Search for the cell housing the specified text and yield its [X, Y] center coordinate. 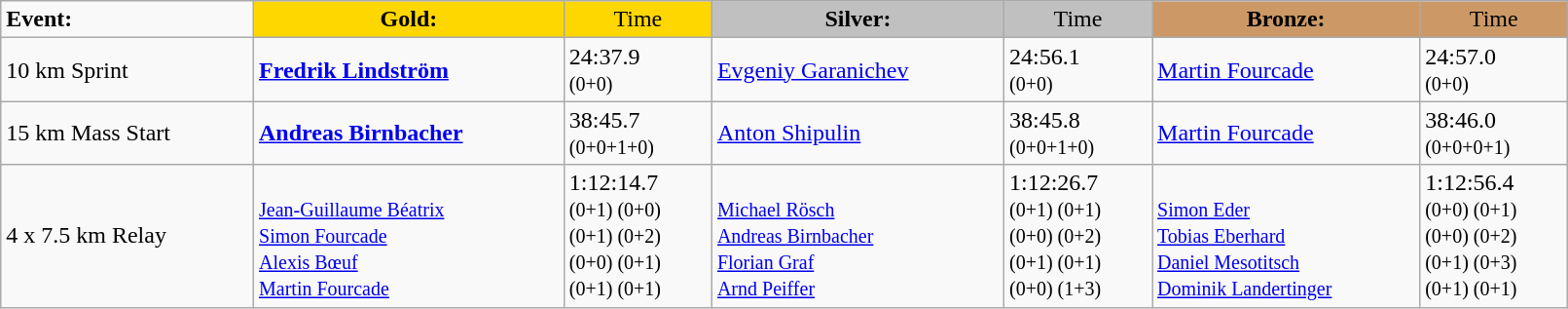
Silver: [857, 19]
Event: [128, 19]
1:12:26.7(0+1) (0+1)(0+0) (0+2)(0+1) (0+1)(0+0) (1+3) [1077, 236]
4 x 7.5 km Relay [128, 236]
Gold: [409, 19]
38:45.7(0+0+1+0) [638, 133]
Simon EderTobias EberhardDaniel MesotitschDominik Landertinger [1287, 236]
24:56.1(0+0) [1077, 70]
Fredrik Lindström [409, 70]
1:12:56.4 (0+0) (0+1)(0+0) (0+2)(0+1) (0+3)(0+1) (0+1) [1494, 236]
Anton Shipulin [857, 133]
Evgeniy Garanichev [857, 70]
Michael RöschAndreas BirnbacherFlorian GrafArnd Peiffer [857, 236]
38:45.8(0+0+1+0) [1077, 133]
Bronze: [1287, 19]
1:12:14.7(0+1) (0+0)(0+1) (0+2)(0+0) (0+1)(0+1) (0+1) [638, 236]
Jean-Guillaume BéatrixSimon FourcadeAlexis BœufMartin Fourcade [409, 236]
15 km Mass Start [128, 133]
24:57.0(0+0) [1494, 70]
10 km Sprint [128, 70]
Andreas Birnbacher [409, 133]
38:46.0(0+0+0+1) [1494, 133]
24:37.9(0+0) [638, 70]
